Locate the cell with the specified text and output its [x, y] center coordinate. 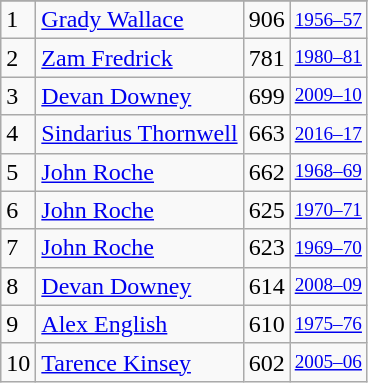
Sindarius Thornwell [140, 134]
1980–81 [328, 58]
6 [18, 210]
1975–76 [328, 324]
Zam Fredrick [140, 58]
10 [18, 362]
2005–06 [328, 362]
Alex English [140, 324]
625 [266, 210]
614 [266, 286]
2008–09 [328, 286]
4 [18, 134]
2009–10 [328, 96]
9 [18, 324]
Grady Wallace [140, 20]
663 [266, 134]
623 [266, 248]
1968–69 [328, 172]
3 [18, 96]
1969–70 [328, 248]
2 [18, 58]
1956–57 [328, 20]
Tarence Kinsey [140, 362]
602 [266, 362]
610 [266, 324]
906 [266, 20]
781 [266, 58]
7 [18, 248]
662 [266, 172]
5 [18, 172]
2016–17 [328, 134]
8 [18, 286]
1970–71 [328, 210]
699 [266, 96]
1 [18, 20]
